Extract the [X, Y] coordinate from the center of the cell holding the provided text.  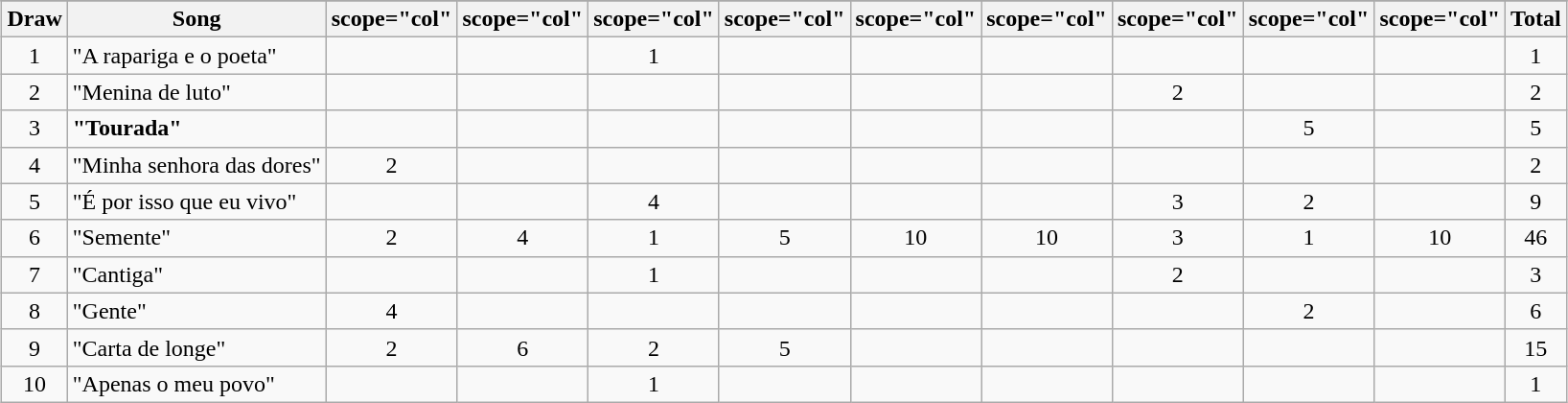
"Carta de longe" [196, 347]
8 [35, 311]
"A rapariga e o poeta" [196, 56]
15 [1536, 347]
Song [196, 19]
"Cantiga" [196, 274]
"Semente" [196, 238]
"É por isso que eu vivo" [196, 201]
7 [35, 274]
Total [1536, 19]
"Tourada" [196, 129]
"Gente" [196, 311]
"Menina de luto" [196, 92]
"Apenas o meu povo" [196, 384]
46 [1536, 238]
Draw [35, 19]
"Minha senhora das dores" [196, 165]
